Return the [x, y] coordinate for the center point of the cell that contains the specified text.  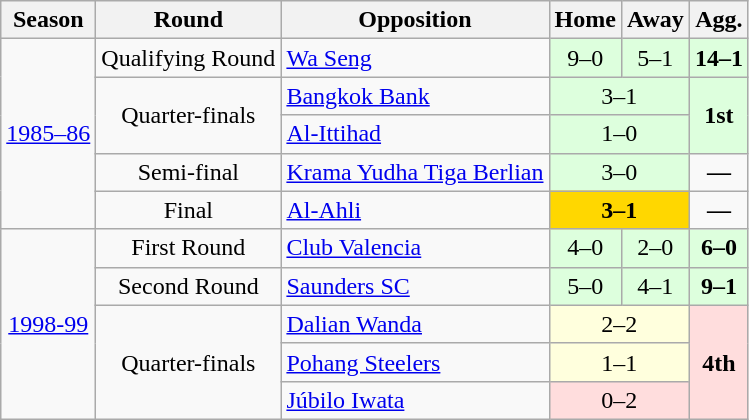
First Round [188, 248]
Season [48, 20]
Qualifying Round [188, 58]
0–2 [619, 400]
4–1 [655, 286]
Dalian Wanda [415, 324]
Wa Seng [415, 58]
1–1 [619, 362]
Opposition [415, 20]
Agg. [718, 20]
14–1 [718, 58]
Club Valencia [415, 248]
Final [188, 210]
Júbilo Iwata [415, 400]
Second Round [188, 286]
4–0 [585, 248]
9–0 [585, 58]
9–1 [718, 286]
Round [188, 20]
4th [718, 362]
Bangkok Bank [415, 96]
Pohang Steelers [415, 362]
Krama Yudha Tiga Berlian [415, 172]
Away [655, 20]
Saunders SC [415, 286]
2–0 [655, 248]
2–2 [619, 324]
Al-Ahli [415, 210]
5–1 [655, 58]
Semi-final [188, 172]
6–0 [718, 248]
Home [585, 20]
1998-99 [48, 324]
1st [718, 115]
5–0 [585, 286]
1–0 [619, 134]
Al-Ittihad [415, 134]
1985–86 [48, 134]
3–0 [619, 172]
